Detect which cell encompasses the target text, then output its (x, y) center coordinate. 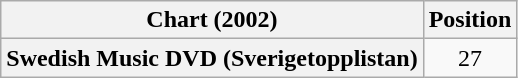
Swedish Music DVD (Sverigetopplistan) (212, 58)
27 (470, 58)
Position (470, 20)
Chart (2002) (212, 20)
